Scan for the cell matching the given text and deliver its (x, y) coordinate at center. 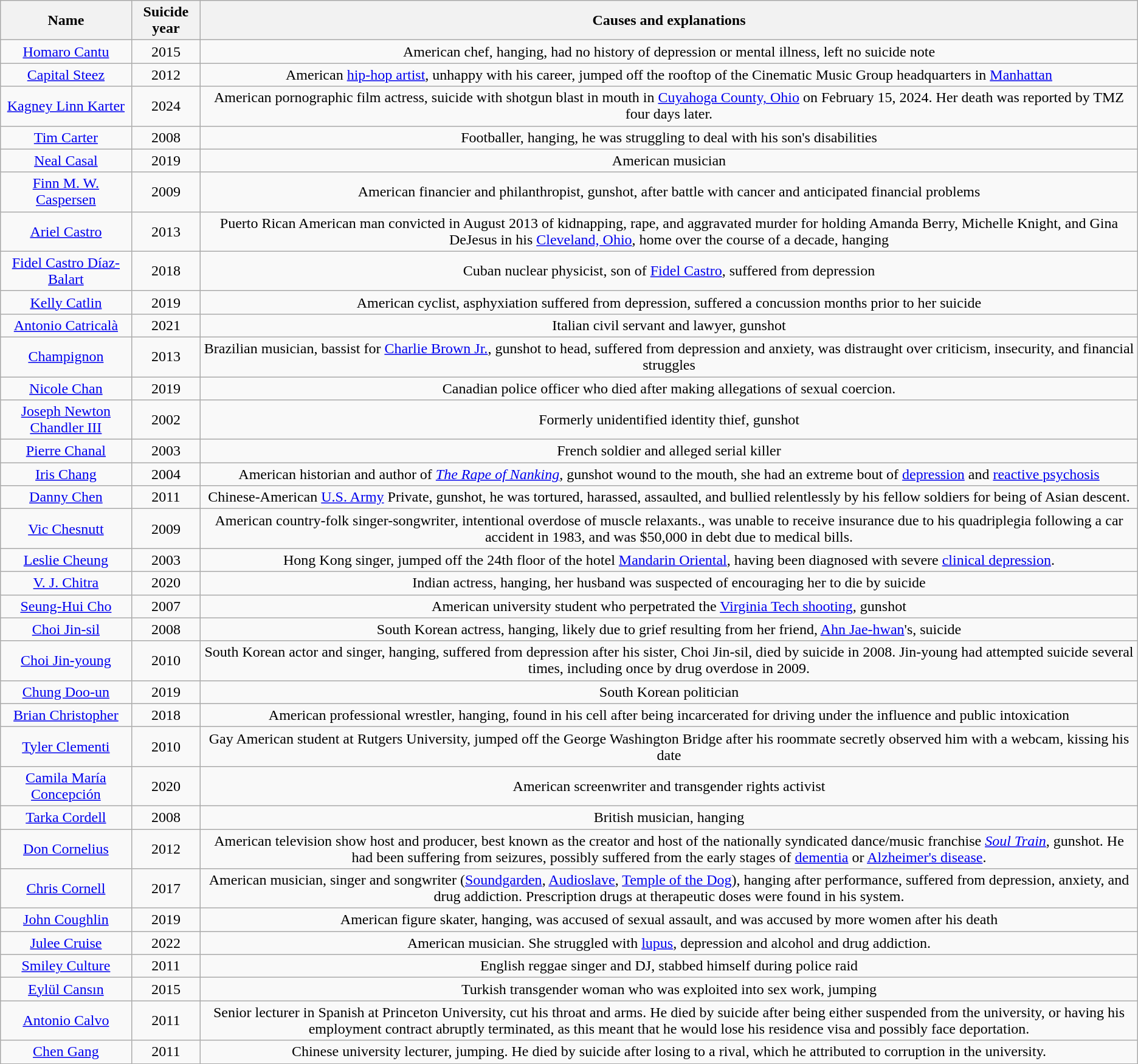
American cyclist, asphyxiation suffered from depression, suffered a concussion months prior to her suicide (669, 302)
Antonio Catricalà (66, 325)
Chung Doo-un (66, 692)
Eylül Cansın (66, 989)
Footballer, hanging, he was struggling to deal with his son's disabilities (669, 137)
Kelly Catlin (66, 302)
American musician. She struggled with lupus, depression and alcohol and drug addiction. (669, 943)
Danny Chen (66, 497)
2021 (166, 325)
Name (66, 21)
Tim Carter (66, 137)
Antonio Calvo (66, 1020)
American hip-hop artist, unhappy with his career, jumped off the rooftop of the Cinematic Music Group headquarters in Manhattan (669, 75)
Homaro Cantu (66, 52)
Neal Casal (66, 161)
Leslie Cheung (66, 560)
American financier and philanthropist, gunshot, after battle with cancer and anticipated financial problems (669, 192)
2017 (166, 889)
Fidel Castro Díaz-Balart (66, 271)
Hong Kong singer, jumped off the 24th floor of the hotel Mandarin Oriental, having been diagnosed with severe clinical depression. (669, 560)
Choi Jin-sil (66, 629)
2007 (166, 606)
Tarka Cordell (66, 817)
Smiley Culture (66, 966)
Tyler Clementi (66, 747)
South Korean politician (669, 692)
Ariel Castro (66, 231)
Italian civil servant and lawyer, gunshot (669, 325)
Brian Christopher (66, 715)
John Coughlin (66, 920)
American musician (669, 161)
Causes and explanations (669, 21)
Indian actress, hanging, her husband was suspected of encouraging her to die by suicide (669, 583)
2004 (166, 474)
Formerly unidentified identity thief, gunshot (669, 420)
Joseph Newton Chandler III (66, 420)
American chef, hanging, had no history of depression or mental illness, left no suicide note (669, 52)
Julee Cruise (66, 943)
Cuban nuclear physicist, son of Fidel Castro, suffered from depression (669, 271)
2002 (166, 420)
2024 (166, 106)
Canadian police officer who died after making allegations of sexual coercion. (669, 389)
Vic Chesnutt (66, 529)
V. J. Chitra (66, 583)
Kagney Linn Karter (66, 106)
American figure skater, hanging, was accused of sexual assault, and was accused by more women after his death (669, 920)
South Korean actress, hanging, likely due to grief resulting from her friend, Ahn Jae-hwan's, suicide (669, 629)
Finn M. W. Caspersen (66, 192)
Nicole Chan (66, 389)
Seung-Hui Cho (66, 606)
American professional wrestler, hanging, found in his cell after being incarcerated for driving under the influence and public intoxication (669, 715)
English reggae singer and DJ, stabbed himself during police raid (669, 966)
Turkish transgender woman who was exploited into sex work, jumping (669, 989)
American university student who perpetrated the Virginia Tech shooting, gunshot (669, 606)
Capital Steez (66, 75)
Camila María Concepción (66, 786)
American screenwriter and transgender rights activist (669, 786)
Chinese university lecturer, jumping. He died by suicide after losing to a rival, which he attributed to corruption in the university. (669, 1052)
Iris Chang (66, 474)
Don Cornelius (66, 849)
Choi Jin-young (66, 660)
British musician, hanging (669, 817)
Chen Gang (66, 1052)
Champignon (66, 356)
French soldier and alleged serial killer (669, 451)
2022 (166, 943)
American historian and author of The Rape of Nanking, gunshot wound to the mouth, she had an extreme bout of depression and reactive psychosis (669, 474)
Pierre Chanal (66, 451)
Chris Cornell (66, 889)
Suicide year (166, 21)
